Locate the cell with the specified text and output its (X, Y) center coordinate. 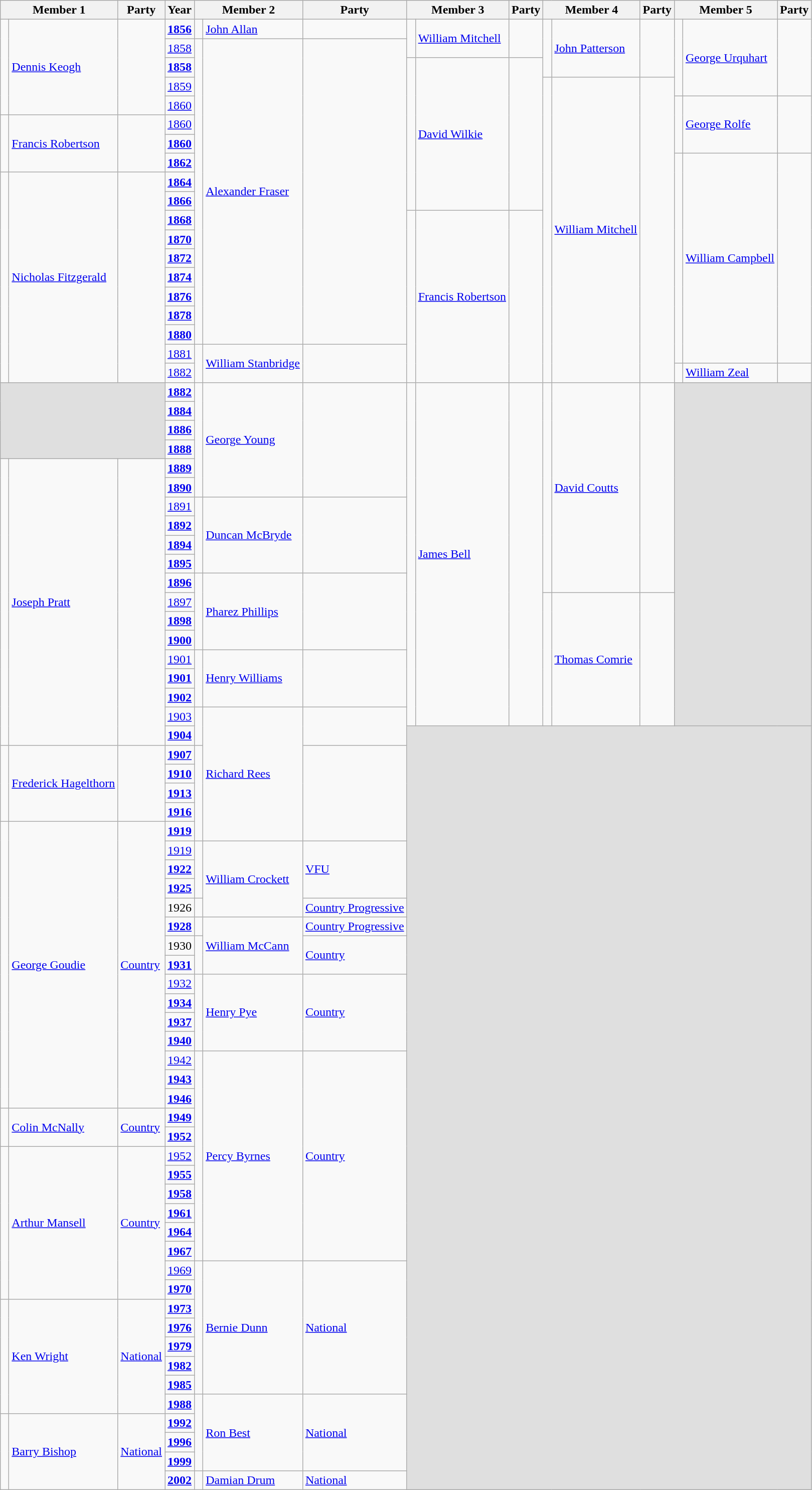
1890 (180, 487)
Member 5 (725, 10)
1900 (180, 640)
1866 (180, 201)
1931 (180, 965)
David Wilkie (462, 134)
William Campbell (730, 258)
Frederick Hagelthorn (63, 783)
Joseph Pratt (63, 602)
VFU (355, 869)
Colin McNally (63, 1127)
1992 (180, 1423)
1982 (180, 1366)
1913 (180, 793)
1940 (180, 1041)
1926 (180, 908)
William Crockett (253, 879)
1970 (180, 1289)
Member 4 (592, 10)
1878 (180, 316)
Nicholas Fitzgerald (63, 277)
William Stanbridge (253, 363)
1907 (180, 755)
George Goudie (63, 964)
Ron Best (253, 1432)
Dennis Keogh (63, 67)
1898 (180, 621)
1896 (180, 583)
1930 (180, 946)
Thomas Comrie (596, 659)
Richard Rees (253, 774)
1937 (180, 1022)
1979 (180, 1347)
John Patterson (596, 48)
1904 (180, 735)
1961 (180, 1213)
1988 (180, 1404)
Member 2 (249, 10)
1949 (180, 1117)
Ken Wright (63, 1356)
1881 (180, 354)
William Zeal (730, 373)
1942 (180, 1060)
Barry Bishop (63, 1451)
1868 (180, 220)
Alexander Fraser (253, 192)
1856 (180, 29)
Year (180, 10)
Henry Pye (253, 1012)
Member 3 (457, 10)
Damian Drum (253, 1480)
Henry Williams (253, 678)
1922 (180, 869)
James Bell (462, 554)
1874 (180, 277)
1996 (180, 1442)
John Allan (253, 29)
1985 (180, 1385)
1886 (180, 430)
1862 (180, 163)
1892 (180, 525)
1916 (180, 812)
Duncan McBryde (253, 535)
1903 (180, 716)
George Rolfe (730, 124)
1895 (180, 564)
George Urquhart (730, 58)
George Young (253, 439)
1894 (180, 544)
1870 (180, 239)
1864 (180, 182)
David Coutts (596, 488)
1902 (180, 697)
1928 (180, 927)
Pharez Phillips (253, 612)
1946 (180, 1098)
1888 (180, 449)
1876 (180, 296)
1925 (180, 888)
1964 (180, 1232)
1973 (180, 1308)
1976 (180, 1327)
1910 (180, 774)
Bernie Dunn (253, 1327)
1880 (180, 335)
2002 (180, 1480)
1932 (180, 984)
1891 (180, 506)
1955 (180, 1175)
1943 (180, 1079)
Member 1 (59, 10)
1999 (180, 1461)
1934 (180, 1003)
1889 (180, 468)
1967 (180, 1251)
1872 (180, 258)
Arthur Mansell (63, 1222)
1859 (180, 86)
1958 (180, 1194)
1897 (180, 602)
1969 (180, 1270)
William McCann (253, 946)
Percy Byrnes (253, 1156)
1884 (180, 411)
